Identify which cell holds the provided text, then report its (x, y) central coordinate. 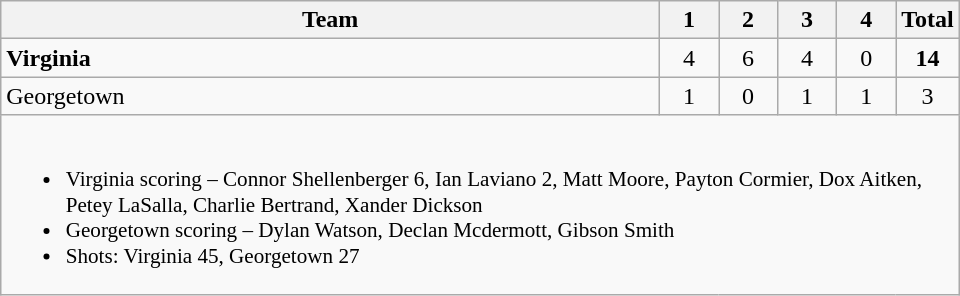
Team (330, 20)
Georgetown (330, 96)
Total (928, 20)
2 (748, 20)
14 (928, 58)
Virginia (330, 58)
6 (748, 58)
